Scan for the cell matching the given text and deliver its [X, Y] coordinate at center. 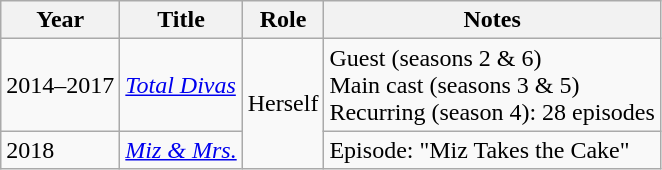
2018 [60, 150]
Notes [492, 20]
Year [60, 20]
Guest (seasons 2 & 6) Main cast (seasons 3 & 5) Recurring (season 4): 28 episodes [492, 85]
Title [181, 20]
Herself [283, 104]
Total Divas [181, 85]
2014–2017 [60, 85]
Miz & Mrs. [181, 150]
Role [283, 20]
Episode: "Miz Takes the Cake" [492, 150]
